Pinpoint the cell where the given text exists, returning its (x, y) midpoint coordinate. 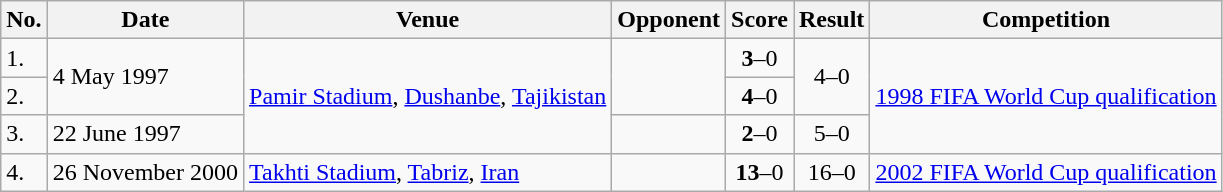
22 June 1997 (145, 134)
3. (24, 134)
Score (760, 20)
4 May 1997 (145, 77)
Date (145, 20)
1. (24, 58)
26 November 2000 (145, 172)
2–0 (760, 134)
Result (832, 20)
4. (24, 172)
1998 FIFA World Cup qualification (1046, 96)
3–0 (760, 58)
Venue (428, 20)
Takhti Stadium, Tabriz, Iran (428, 172)
Competition (1046, 20)
Pamir Stadium, Dushanbe, Tajikistan (428, 96)
5–0 (832, 134)
No. (24, 20)
Opponent (669, 20)
16–0 (832, 172)
2002 FIFA World Cup qualification (1046, 172)
2. (24, 96)
13–0 (760, 172)
